Output the [x, y] coordinate of the center of the cell containing the given text.  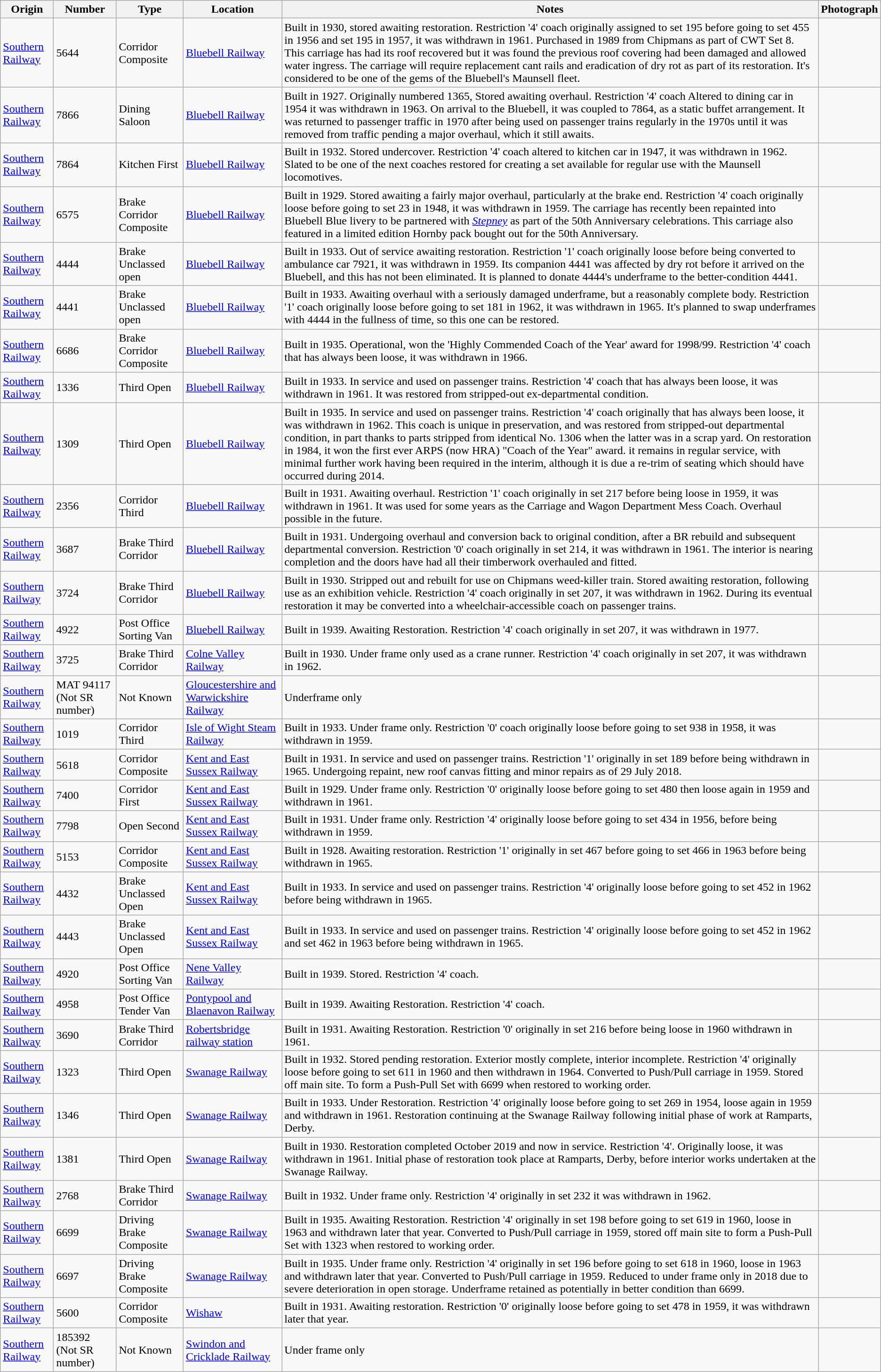
Gloucestershire and Warwickshire Railway [232, 697]
1381 [85, 1158]
Pontypool and Blaenavon Railway [232, 1004]
5600 [85, 1313]
Photograph [849, 9]
Built in 1939. Awaiting Restoration. Restriction '4' coach. [550, 1004]
4443 [85, 937]
2768 [85, 1196]
6699 [85, 1233]
Location [232, 9]
Robertsbridge railway station [232, 1035]
1323 [85, 1072]
1336 [85, 388]
Isle of Wight Steam Railway [232, 734]
Wishaw [232, 1313]
Number [85, 9]
Dining Saloon [150, 115]
4920 [85, 974]
Built in 1931. Awaiting Restoration. Restriction '0' originally in set 216 before being loose in 1960 withdrawn in 1961. [550, 1035]
Colne Valley Railway [232, 661]
Built in 1932. Under frame only. Restriction '4' originally in set 232 it was withdrawn in 1962. [550, 1196]
Notes [550, 9]
1309 [85, 443]
7866 [85, 115]
185392 (Not SR number) [85, 1350]
Built in 1939. Awaiting Restoration. Restriction '4' coach originally in set 207, it was withdrawn in 1977. [550, 630]
Type [150, 9]
Corridor First [150, 795]
1346 [85, 1115]
6697 [85, 1276]
Open Second [150, 826]
Built in 1929. Under frame only. Restriction '0' originally loose before going to set 480 then loose again in 1959 and withdrawn in 1961. [550, 795]
4922 [85, 630]
4441 [85, 307]
Swindon and Cricklade Railway [232, 1350]
7400 [85, 795]
5644 [85, 53]
2356 [85, 506]
6575 [85, 215]
4444 [85, 264]
Post Office Tender Van [150, 1004]
7798 [85, 826]
3687 [85, 549]
Built in 1928. Awaiting restoration. Restriction '1' originally in set 467 before going to set 466 in 1963 before being withdrawn in 1965. [550, 856]
4432 [85, 893]
3724 [85, 593]
6686 [85, 351]
Built in 1931. Awaiting restoration. Restriction '0' originally loose before going to set 478 in 1959, it was withdrawn later that year. [550, 1313]
Built in 1939. Stored. Restriction '4' coach. [550, 974]
Built in 1931. Under frame only. Restriction '4' originally loose before going to set 434 in 1956, before being withdrawn in 1959. [550, 826]
Underframe only [550, 697]
5618 [85, 765]
Nene Valley Railway [232, 974]
Origin [27, 9]
3690 [85, 1035]
4958 [85, 1004]
7864 [85, 165]
1019 [85, 734]
Under frame only [550, 1350]
5153 [85, 856]
Built in 1930. Under frame only used as a crane runner. Restriction '4' coach originally in set 207, it was withdrawn in 1962. [550, 661]
Kitchen First [150, 165]
3725 [85, 661]
Built in 1933. Under frame only. Restriction '0' coach originally loose before going to set 938 in 1958, it was withdrawn in 1959. [550, 734]
MAT 94117 (Not SR number) [85, 697]
